Provide the [x, y] coordinate of the cell's center where the given text is located.  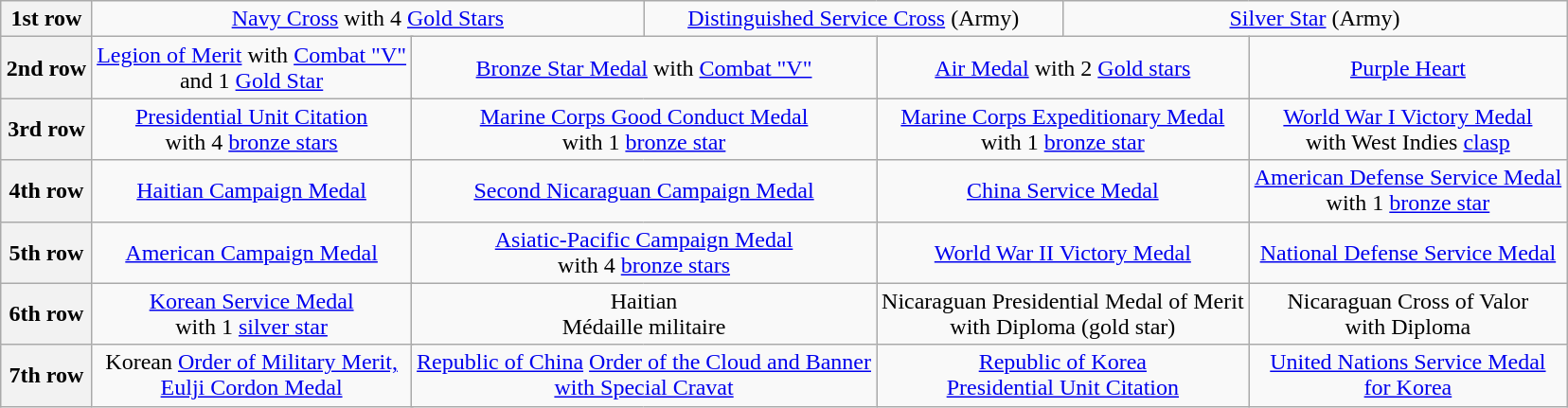
6th row [45, 314]
5th row [45, 252]
World War I Victory Medal with West Indies clasp [1408, 129]
Air Medal with 2 Gold stars [1063, 68]
Korean Service Medal with 1 silver star [252, 314]
1st row [45, 19]
Marine Corps Good Conduct Medal with 1 bronze star [644, 129]
Second Nicaraguan Campaign Medal [644, 191]
Distinguished Service Cross (Army) [853, 19]
United Nations Service Medal for Korea [1408, 375]
4th row [45, 191]
Haitian Campaign Medal [252, 191]
Korean Order of Military Merit, Eulji Cordon Medal [252, 375]
2nd row [45, 68]
Presidential Unit Citation with 4 bronze stars [252, 129]
Asiatic-Pacific Campaign Medal with 4 bronze stars [644, 252]
Marine Corps Expeditionary Medal with 1 bronze star [1063, 129]
National Defense Service Medal [1408, 252]
Haitian Médaille militaire [644, 314]
3rd row [45, 129]
Bronze Star Medal with Combat "V" [644, 68]
Republic of China Order of the Cloud and Banner with Special Cravat [644, 375]
Purple Heart [1408, 68]
7th row [45, 375]
Silver Star (Army) [1314, 19]
Legion of Merit with Combat "V" and 1 Gold Star [252, 68]
Nicaraguan Presidential Medal of Merit with Diploma (gold star) [1063, 314]
Navy Cross with 4 Gold Stars [367, 19]
World War II Victory Medal [1063, 252]
Republic of Korea Presidential Unit Citation [1063, 375]
American Defense Service Medal with 1 bronze star [1408, 191]
China Service Medal [1063, 191]
American Campaign Medal [252, 252]
Nicaraguan Cross of Valor with Diploma [1408, 314]
